Output the [X, Y] coordinate of the center of the cell containing the given text.  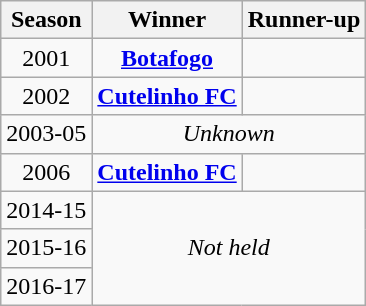
2015-16 [46, 248]
Botafogo [167, 58]
2016-17 [46, 286]
Runner-up [304, 20]
2002 [46, 96]
2001 [46, 58]
Winner [167, 20]
Season [46, 20]
Unknown [229, 134]
Not held [229, 248]
2014-15 [46, 210]
2003-05 [46, 134]
2006 [46, 172]
